Search for the cell housing the specified text and yield its (X, Y) center coordinate. 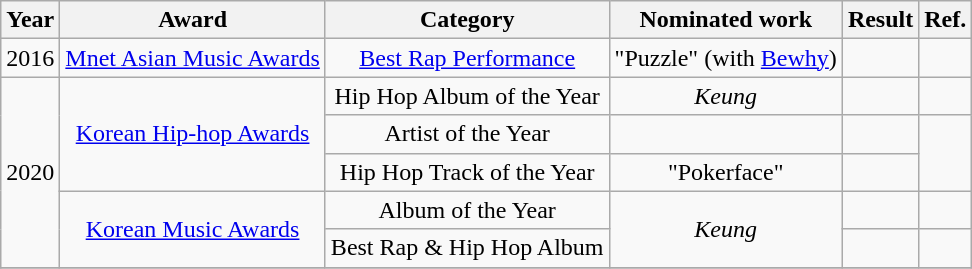
Korean Hip-hop Awards (193, 134)
2016 (30, 58)
Year (30, 20)
Hip Hop Track of the Year (467, 172)
Nominated work (726, 20)
Best Rap & Hip Hop Album (467, 248)
Best Rap Performance (467, 58)
Korean Music Awards (193, 229)
Hip Hop Album of the Year (467, 96)
Mnet Asian Music Awards (193, 58)
Artist of the Year (467, 134)
Result (880, 20)
2020 (30, 172)
"Pokerface" (726, 172)
Ref. (946, 20)
Album of the Year (467, 210)
Award (193, 20)
"Puzzle" (with Bewhy) (726, 58)
Category (467, 20)
